Capture the cell that displays the provided text and extract its [x, y] central coordinate. 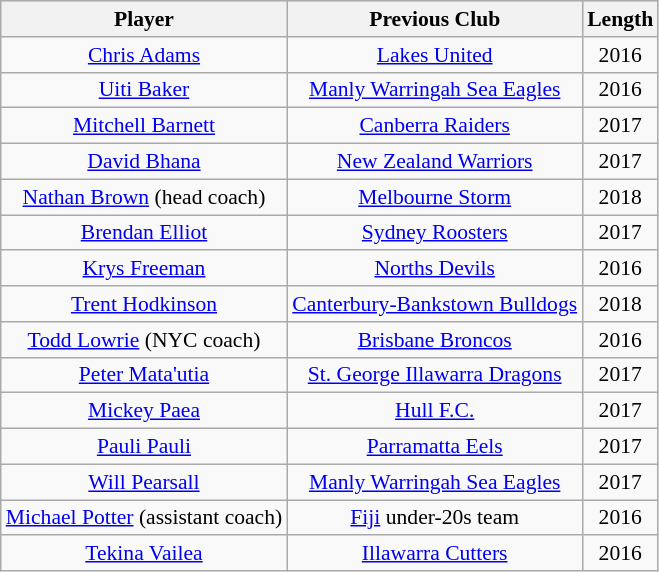
Uiti Baker [144, 90]
David Bhana [144, 162]
Tekina Vailea [144, 554]
Will Pearsall [144, 482]
Previous Club [434, 19]
Brisbane Broncos [434, 340]
Illawarra Cutters [434, 554]
Norths Devils [434, 269]
Player [144, 19]
Canterbury-Bankstown Bulldogs [434, 304]
Krys Freeman [144, 269]
Nathan Brown (head coach) [144, 197]
Michael Potter (assistant coach) [144, 518]
St. George Illawarra Dragons [434, 375]
Pauli Pauli [144, 447]
Canberra Raiders [434, 126]
Peter Mata'utia [144, 375]
Todd Lowrie (NYC coach) [144, 340]
Fiji under-20s team [434, 518]
Length [620, 19]
Melbourne Storm [434, 197]
Lakes United [434, 55]
Chris Adams [144, 55]
Mickey Paea [144, 411]
Sydney Roosters [434, 233]
Hull F.C. [434, 411]
New Zealand Warriors [434, 162]
Mitchell Barnett [144, 126]
Brendan Elliot [144, 233]
Trent Hodkinson [144, 304]
Parramatta Eels [434, 447]
